Locate the cell with the specified text and output its (x, y) center coordinate. 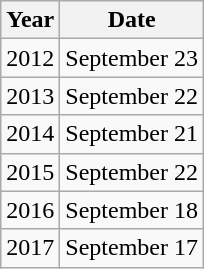
Year (30, 20)
2012 (30, 58)
2017 (30, 248)
2016 (30, 210)
2014 (30, 134)
September 17 (132, 248)
September 21 (132, 134)
2013 (30, 96)
Date (132, 20)
2015 (30, 172)
September 18 (132, 210)
September 23 (132, 58)
